Detect which cell encompasses the target text, then output its (x, y) center coordinate. 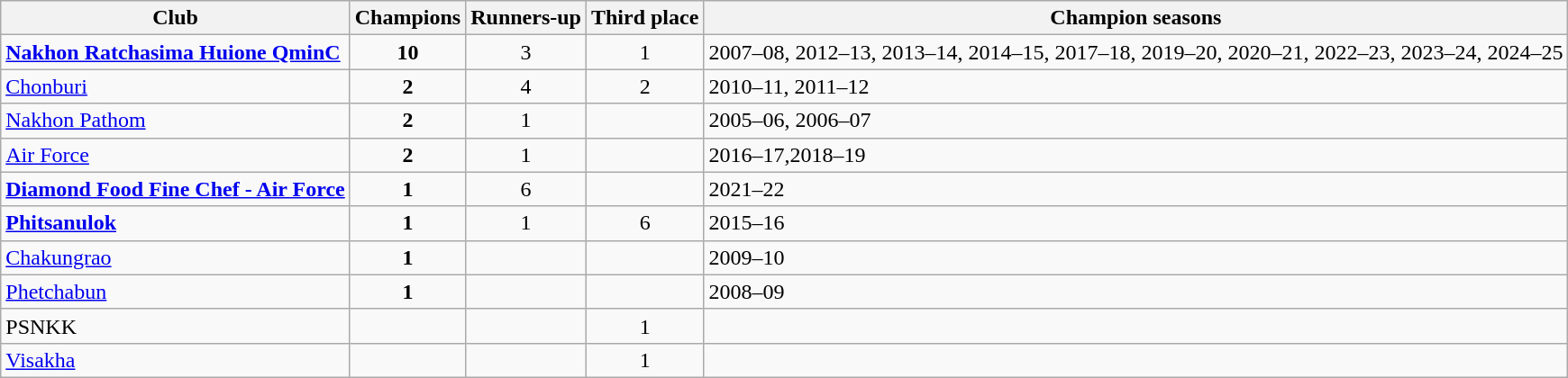
Chonburi (175, 86)
Phitsanulok (175, 223)
2007–08, 2012–13, 2013–14, 2014–15, 2017–18, 2019–20, 2020–21, 2022–23, 2023–24, 2024–25 (1135, 52)
2016–17,2018–19 (1135, 155)
Chakungrao (175, 257)
Nakhon Ratchasima Huione QminC (175, 52)
Air Force (175, 155)
Third place (644, 18)
10 (407, 52)
Runners-up (526, 18)
4 (526, 86)
PSNKK (175, 326)
Champion seasons (1135, 18)
2008–09 (1135, 292)
Phetchabun (175, 292)
Nakhon Pathom (175, 121)
2015–16 (1135, 223)
2021–22 (1135, 189)
2009–10 (1135, 257)
Visakha (175, 360)
Diamond Food Fine Chef - Air Force (175, 189)
2005–06, 2006–07 (1135, 121)
Champions (407, 18)
Club (175, 18)
2010–11, 2011–12 (1135, 86)
3 (526, 52)
